From the cell containing the given text, extract its center point as [x, y] coordinate. 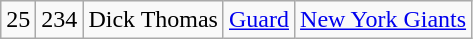
25 [18, 20]
New York Giants [384, 20]
234 [60, 20]
Guard [258, 20]
Dick Thomas [154, 20]
